Detect which cell encompasses the target text, then output its (X, Y) center coordinate. 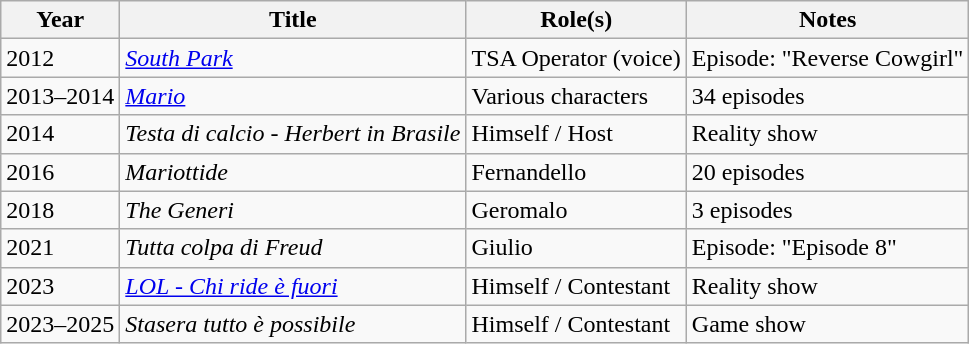
Mariottide (293, 172)
Title (293, 20)
The Generi (293, 210)
2014 (60, 134)
Giulio (576, 248)
Role(s) (576, 20)
Year (60, 20)
Notes (828, 20)
2016 (60, 172)
2021 (60, 248)
Episode: "Episode 8" (828, 248)
Testa di calcio - Herbert in Brasile (293, 134)
2023–2025 (60, 324)
2013–2014 (60, 96)
Tutta colpa di Freud (293, 248)
2023 (60, 286)
2012 (60, 58)
20 episodes (828, 172)
Himself / Host (576, 134)
Game show (828, 324)
Episode: "Reverse Cowgirl" (828, 58)
Geromalo (576, 210)
LOL - Chi ride è fuori (293, 286)
TSA Operator (voice) (576, 58)
2018 (60, 210)
Fernandello (576, 172)
Stasera tutto è possibile (293, 324)
Mario (293, 96)
Various characters (576, 96)
South Park (293, 58)
3 episodes (828, 210)
34 episodes (828, 96)
